Detect which cell encompasses the target text, then output its [X, Y] center coordinate. 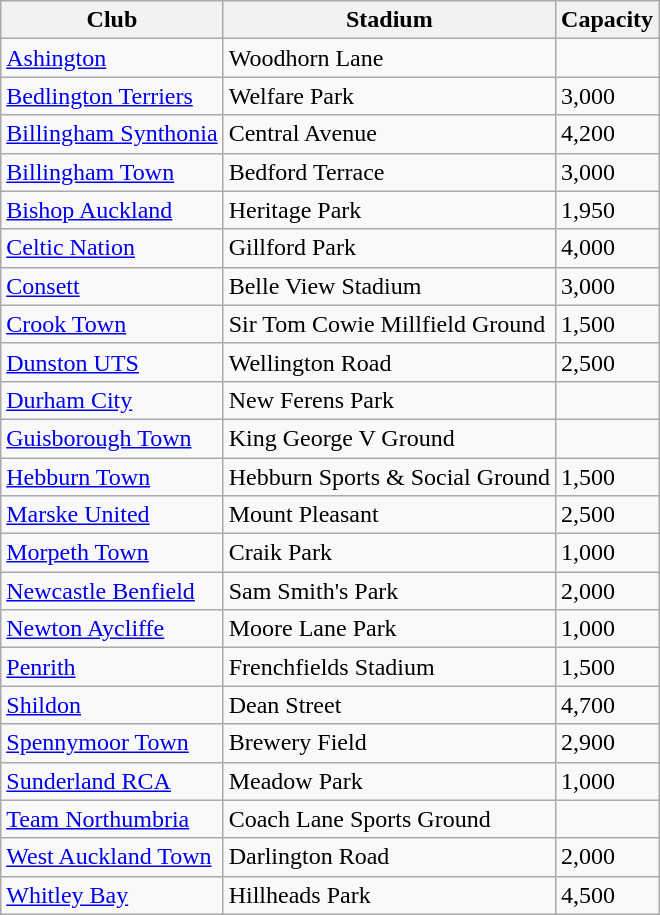
Newton Aycliffe [112, 629]
Hillheads Park [389, 895]
Sir Tom Cowie Millfield Ground [389, 324]
Craik Park [389, 553]
Welfare Park [389, 96]
Bishop Auckland [112, 210]
4,700 [608, 705]
Consett [112, 286]
New Ferens Park [389, 400]
King George V Ground [389, 438]
West Auckland Town [112, 857]
Gillford Park [389, 248]
Hebburn Sports & Social Ground [389, 477]
Morpeth Town [112, 553]
Mount Pleasant [389, 515]
Whitley Bay [112, 895]
Sam Smith's Park [389, 591]
Darlington Road [389, 857]
4,000 [608, 248]
Penrith [112, 667]
Heritage Park [389, 210]
Shildon [112, 705]
Moore Lane Park [389, 629]
Coach Lane Sports Ground [389, 819]
Billingham Town [112, 172]
4,200 [608, 134]
2,900 [608, 743]
Dean Street [389, 705]
Stadium [389, 20]
Newcastle Benfield [112, 591]
4,500 [608, 895]
Brewery Field [389, 743]
Ashington [112, 58]
1,950 [608, 210]
Marske United [112, 515]
Bedford Terrace [389, 172]
Woodhorn Lane [389, 58]
Meadow Park [389, 781]
Frenchfields Stadium [389, 667]
Celtic Nation [112, 248]
Sunderland RCA [112, 781]
Guisborough Town [112, 438]
Team Northumbria [112, 819]
Spennymoor Town [112, 743]
Capacity [608, 20]
Billingham Synthonia [112, 134]
Durham City [112, 400]
Club [112, 20]
Bedlington Terriers [112, 96]
Central Avenue [389, 134]
Belle View Stadium [389, 286]
Dunston UTS [112, 362]
Crook Town [112, 324]
Wellington Road [389, 362]
Hebburn Town [112, 477]
